Scan for the cell matching the given text and deliver its (x, y) coordinate at center. 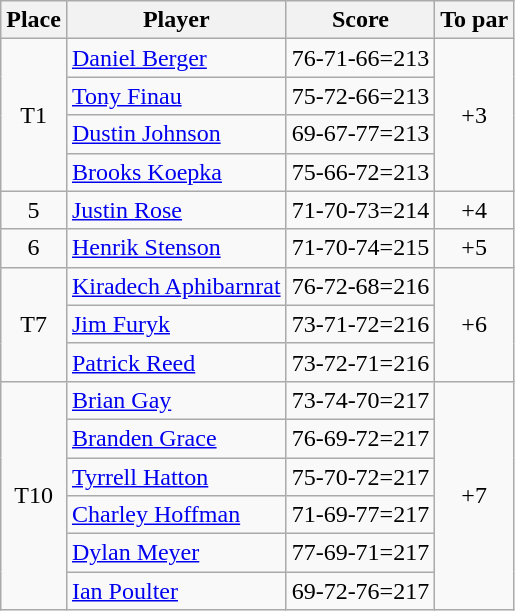
76-69-72=217 (360, 438)
75-72-66=213 (360, 96)
Dustin Johnson (176, 134)
Daniel Berger (176, 58)
Patrick Reed (176, 362)
+6 (474, 324)
+5 (474, 248)
5 (34, 210)
71-69-77=217 (360, 515)
Dylan Meyer (176, 553)
T7 (34, 324)
Kiradech Aphibarnrat (176, 286)
Tyrrell Hatton (176, 477)
73-72-71=216 (360, 362)
69-67-77=213 (360, 134)
75-66-72=213 (360, 172)
T1 (34, 115)
73-74-70=217 (360, 400)
73-71-72=216 (360, 324)
Justin Rose (176, 210)
76-72-68=216 (360, 286)
Branden Grace (176, 438)
71-70-73=214 (360, 210)
Charley Hoffman (176, 515)
To par (474, 20)
69-72-76=217 (360, 591)
Player (176, 20)
77-69-71=217 (360, 553)
76-71-66=213 (360, 58)
Ian Poulter (176, 591)
T10 (34, 495)
+4 (474, 210)
Tony Finau (176, 96)
Jim Furyk (176, 324)
71-70-74=215 (360, 248)
+3 (474, 115)
75-70-72=217 (360, 477)
Score (360, 20)
Brian Gay (176, 400)
+7 (474, 495)
Brooks Koepka (176, 172)
6 (34, 248)
Henrik Stenson (176, 248)
Place (34, 20)
